Return [x, y] of the center of cell containing provided text 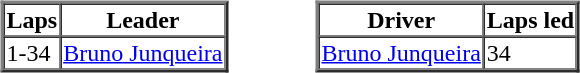
1-34 [32, 52]
Laps led [530, 20]
Leader [142, 20]
34 [530, 52]
Driver [400, 20]
Laps [32, 20]
